Search for the cell housing the specified text and yield its [x, y] center coordinate. 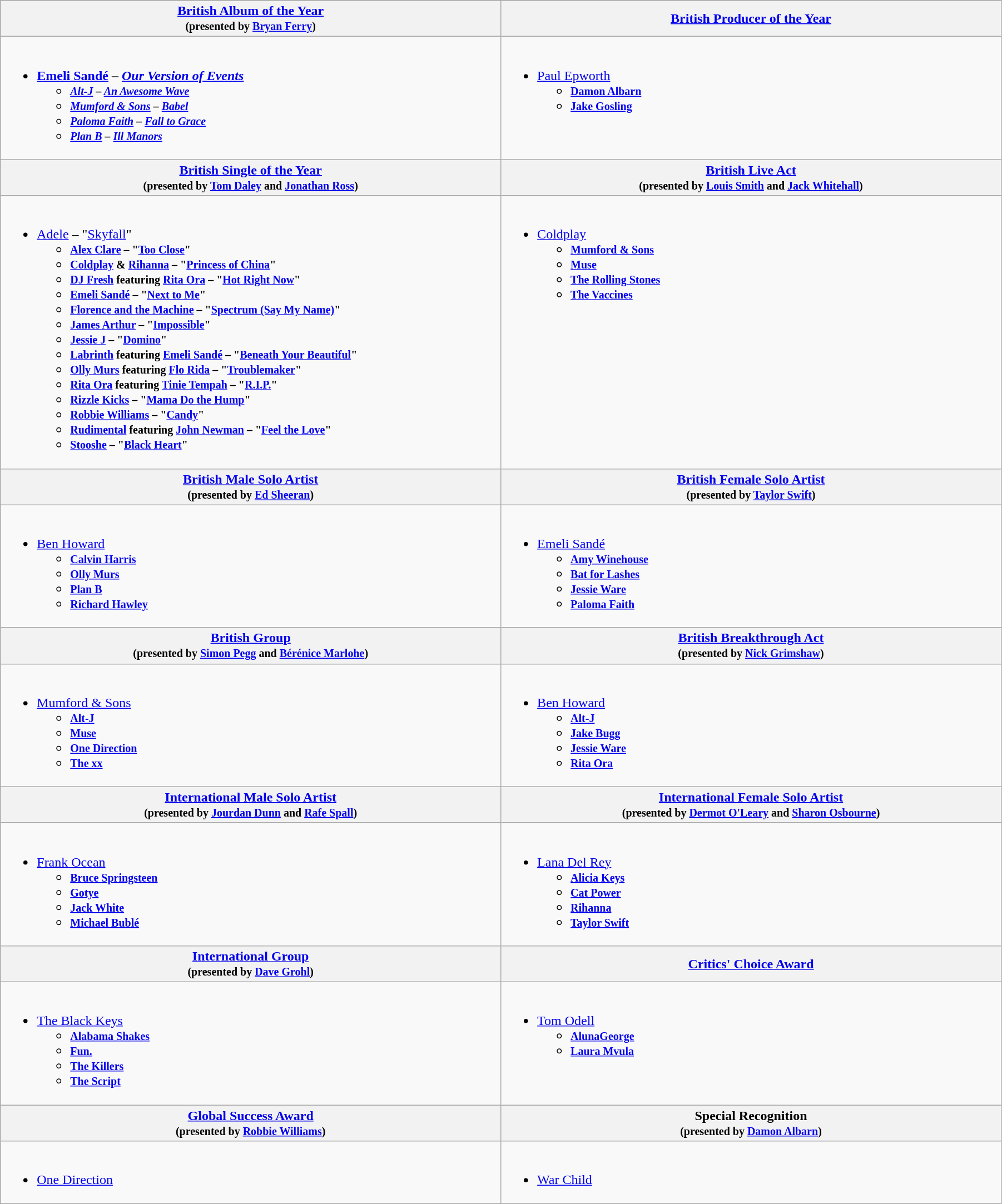
British Group(presented by Simon Pegg and Bérénice Marlohe) [251, 646]
Mumford & SonsAlt-JMuseOne DirectionThe xx [251, 725]
British Female Solo Artist(presented by Taylor Swift) [751, 487]
The Black KeysAlabama ShakesFun.The KillersThe Script [251, 1043]
Paul EpworthDamon AlbarnJake Gosling [751, 98]
Emeli Sandé – Our Version of EventsAlt-J – An Awesome WaveMumford & Sons – BabelPaloma Faith – Fall to GracePlan B – Ill Manors [251, 98]
British Single of the Year(presented by Tom Daley and Jonathan Ross) [251, 178]
International Male Solo Artist(presented by Jourdan Dunn and Rafe Spall) [251, 805]
Global Success Award(presented by Robbie Williams) [251, 1123]
War Child [751, 1173]
Ben HowardCalvin HarrisOlly MursPlan BRichard Hawley [251, 566]
British Breakthrough Act(presented by Nick Grimshaw) [751, 646]
International Group(presented by Dave Grohl) [251, 964]
Emeli SandéAmy WinehouseBat for LashesJessie WarePaloma Faith [751, 566]
Ben HowardAlt-JJake BuggJessie WareRita Ora [751, 725]
Tom OdellAlunaGeorgeLaura Mvula [751, 1043]
ColdplayMumford & SonsMuseThe Rolling StonesThe Vaccines [751, 332]
One Direction [251, 1173]
Critics' Choice Award [751, 964]
British Producer of the Year [751, 19]
British Live Act(presented by Louis Smith and Jack Whitehall) [751, 178]
Lana Del ReyAlicia KeysCat PowerRihannaTaylor Swift [751, 884]
British Male Solo Artist(presented by Ed Sheeran) [251, 487]
International Female Solo Artist(presented by Dermot O'Leary and Sharon Osbourne) [751, 805]
Special Recognition(presented by Damon Albarn) [751, 1123]
Frank OceanBruce SpringsteenGotyeJack WhiteMichael Bublé [251, 884]
British Album of the Year(presented by Bryan Ferry) [251, 19]
